Extract the [x, y] coordinate from the center of the cell holding the provided text.  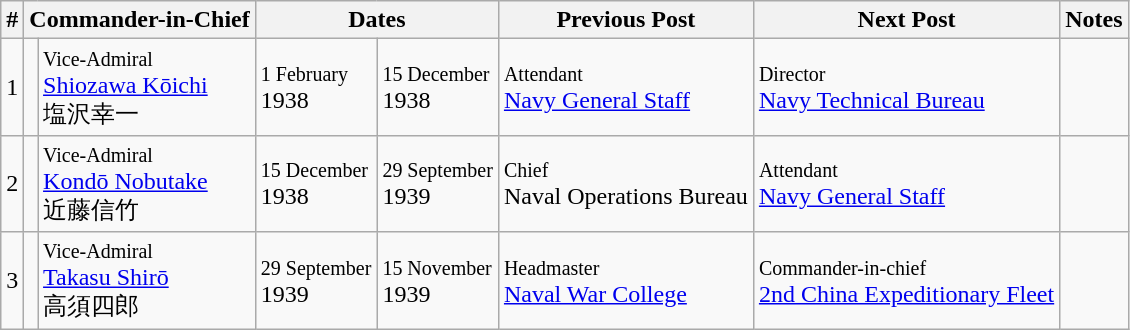
Dates [376, 20]
HeadmasterNaval War College [626, 280]
Notes [1094, 20]
Next Post [906, 20]
# [12, 20]
Commander-in-Chief [140, 20]
Commander-in-chief2nd China Expeditionary Fleet [906, 280]
1 February1938 [316, 88]
Vice-AdmiralTakasu Shirō高須四郎 [147, 280]
Vice-AdmiralShiozawa Kōichi塩沢幸一 [147, 88]
3 [12, 280]
Vice-AdmiralKondō Nobutake近藤信竹 [147, 184]
Previous Post [626, 20]
15 November1939 [438, 280]
1 [12, 88]
DirectorNavy Technical Bureau [906, 88]
ChiefNaval Operations Bureau [626, 184]
2 [12, 184]
